Extract the [x, y] coordinate from the center of the cell holding the provided text.  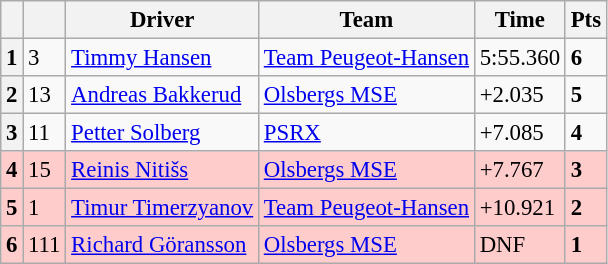
Pts [586, 20]
Team [366, 20]
Andreas Bakkerud [162, 95]
5:55.360 [520, 58]
Driver [162, 20]
+2.035 [520, 95]
+7.767 [520, 170]
+10.921 [520, 208]
Timur Timerzyanov [162, 208]
15 [44, 170]
Richard Göransson [162, 245]
PSRX [366, 133]
+7.085 [520, 133]
DNF [520, 245]
Timmy Hansen [162, 58]
Petter Solberg [162, 133]
111 [44, 245]
Reinis Nitišs [162, 170]
11 [44, 133]
13 [44, 95]
Time [520, 20]
